Scan for the cell matching the given text and deliver its (x, y) coordinate at center. 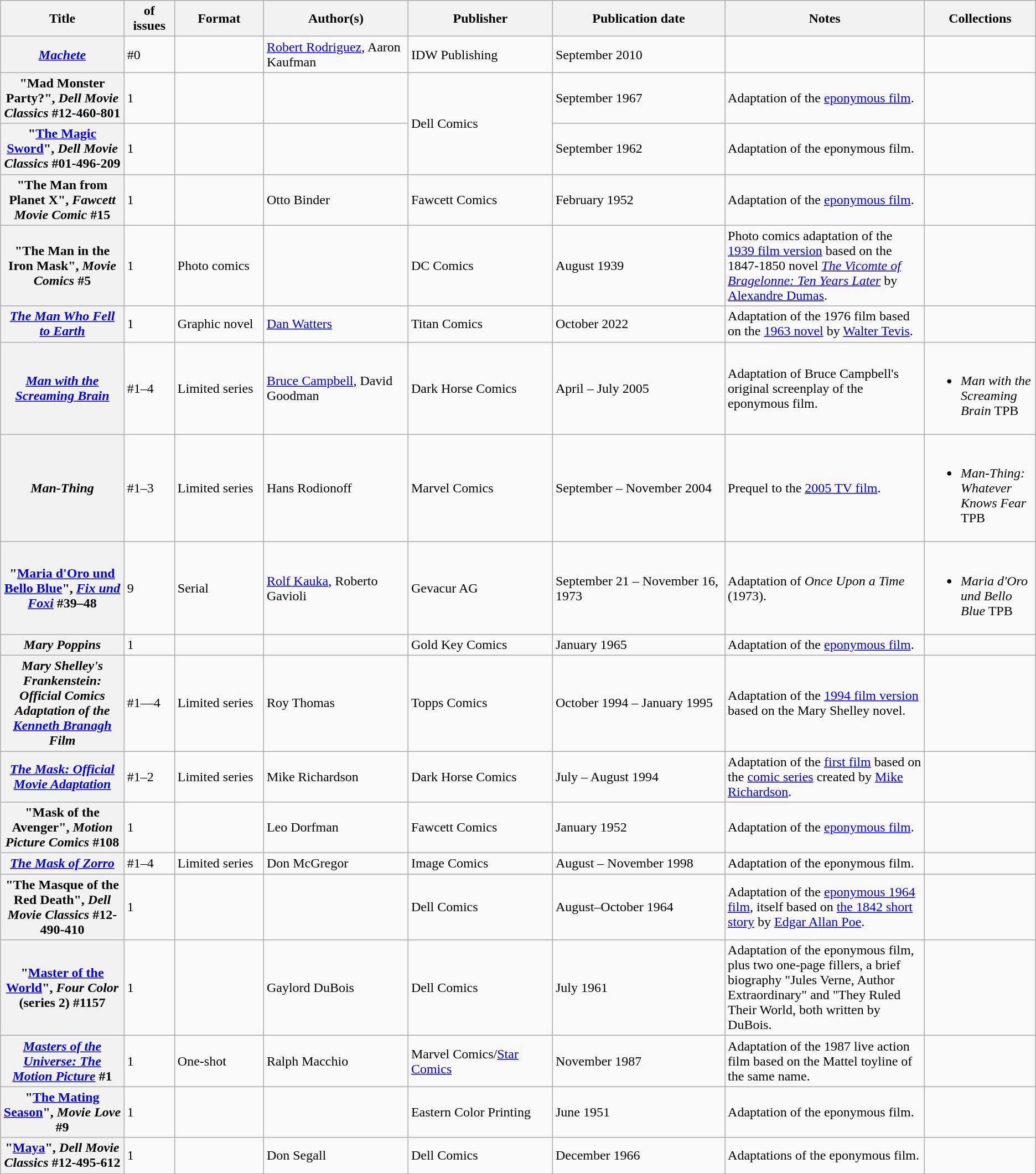
Collections (981, 19)
Man-Thing: Whatever Knows Fear TPB (981, 488)
Otto Binder (335, 200)
October 2022 (639, 324)
Prequel to the 2005 TV film. (825, 488)
Adaptation of the first film based on the comic series created by Mike Richardson. (825, 777)
Man with the Screaming Brain TPB (981, 388)
Masters of the Universe: The Motion Picture #1 (63, 1061)
Mike Richardson (335, 777)
Gold Key Comics (480, 645)
Mary Poppins (63, 645)
Bruce Campbell, David Goodman (335, 388)
"The Magic Sword", Dell Movie Classics #01-496-209 (63, 149)
Author(s) (335, 19)
Title (63, 19)
DC Comics (480, 266)
December 1966 (639, 1155)
Adaptation of Bruce Campbell's original screenplay of the eponymous film. (825, 388)
January 1965 (639, 645)
The Mask: Official Movie Adaptation (63, 777)
Notes (825, 19)
Don Segall (335, 1155)
"The Man from Planet X", Fawcett Movie Comic #15 (63, 200)
"Maya", Dell Movie Classics #12-495-612 (63, 1155)
April – July 2005 (639, 388)
Dan Watters (335, 324)
Publication date (639, 19)
The Man Who Fell to Earth (63, 324)
"The Man in the Iron Mask", Movie Comics #5 (63, 266)
August 1939 (639, 266)
Titan Comics (480, 324)
Gaylord DuBois (335, 988)
#1—4 (149, 703)
#1–2 (149, 777)
Roy Thomas (335, 703)
Adaptation of the 1976 film based on the 1963 novel by Walter Tevis. (825, 324)
Mary Shelley's Frankenstein: Official Comics Adaptation of the Kenneth Branagh Film (63, 703)
Adaptation of Once Upon a Time (1973). (825, 588)
"The Masque of the Red Death", Dell Movie Classics #12-490-410 (63, 907)
Graphic novel (219, 324)
Format (219, 19)
Serial (219, 588)
Image Comics (480, 864)
August – November 1998 (639, 864)
One-shot (219, 1061)
Marvel Comics/Star Comics (480, 1061)
September – November 2004 (639, 488)
Machete (63, 54)
July – August 1994 (639, 777)
The Mask of Zorro (63, 864)
January 1952 (639, 828)
Gevacur AG (480, 588)
October 1994 – January 1995 (639, 703)
Eastern Color Printing (480, 1112)
IDW Publishing (480, 54)
Man-Thing (63, 488)
Hans Rodionoff (335, 488)
#1–3 (149, 488)
"Master of the World", Four Color (series 2) #1157 (63, 988)
September 2010 (639, 54)
"Maria d'Oro und Bello Blue", Fix und Foxi #39–48 (63, 588)
Rolf Kauka, Roberto Gavioli (335, 588)
Don McGregor (335, 864)
July 1961 (639, 988)
Robert Rodriguez, Aaron Kaufman (335, 54)
Photo comics (219, 266)
Man with the Screaming Brain (63, 388)
"Mad Monster Party?", Dell Movie Classics #12-460-801 (63, 98)
Adaptations of the eponymous film. (825, 1155)
September 1962 (639, 149)
Marvel Comics (480, 488)
Adaptation of the 1994 film version based on the Mary Shelley novel. (825, 703)
September 21 – November 16, 1973 (639, 588)
Leo Dorfman (335, 828)
Ralph Macchio (335, 1061)
Publisher (480, 19)
September 1967 (639, 98)
February 1952 (639, 200)
"The Mating Season", Movie Love #9 (63, 1112)
November 1987 (639, 1061)
Adaptation of the 1987 live action film based on the Mattel toyline of the same name. (825, 1061)
June 1951 (639, 1112)
"Mask of the Avenger", Motion Picture Comics #108 (63, 828)
August–October 1964 (639, 907)
Topps Comics (480, 703)
9 (149, 588)
Adaptation of the eponymous 1964 film, itself based on the 1842 short story by Edgar Allan Poe. (825, 907)
Photo comics adaptation of the 1939 film version based on the 1847-1850 novel The Vicomte of Bragelonne: Ten Years Later by Alexandre Dumas. (825, 266)
#0 (149, 54)
Maria d'Oro und Bello Blue TPB (981, 588)
of issues (149, 19)
